Scan for the cell matching the given text and deliver its [X, Y] coordinate at center. 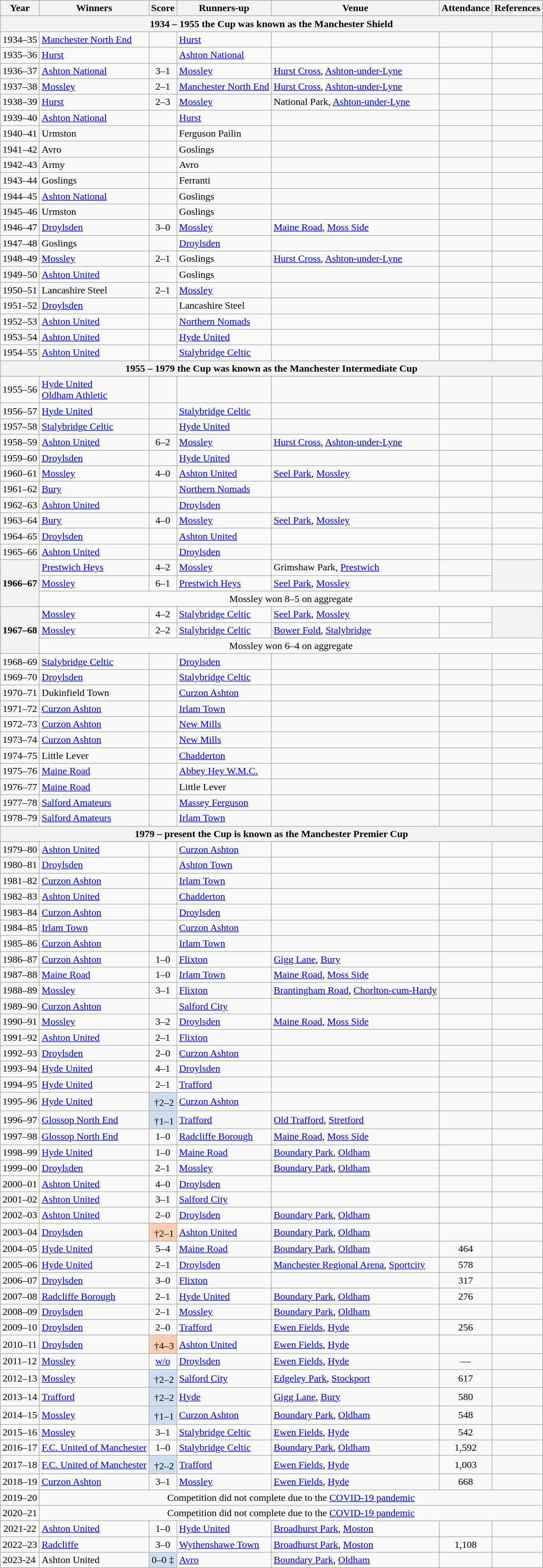
1958–59 [20, 442]
1942–43 [20, 165]
Wythenshawe Town [224, 1545]
1954–55 [20, 353]
2001–02 [20, 1199]
1996–97 [20, 1120]
0–0 ‡ [163, 1560]
2000–01 [20, 1184]
256 [466, 1327]
1992–93 [20, 1053]
464 [466, 1249]
1968–69 [20, 661]
1955 – 1979 the Cup was known as the Manchester Intermediate Cup [272, 368]
1999–00 [20, 1168]
1979–80 [20, 849]
1986–87 [20, 959]
2018–19 [20, 1482]
2011–12 [20, 1361]
— [466, 1361]
Bower Fold, Stalybridge [355, 630]
Grimshaw Park, Prestwich [355, 568]
2020–21 [20, 1513]
276 [466, 1296]
1975–76 [20, 771]
1960–61 [20, 474]
3–2 [163, 1022]
Massey Ferguson [224, 803]
References [517, 8]
2010–11 [20, 1344]
Mossley won 6–4 on aggregate [291, 646]
1984–85 [20, 928]
1937–38 [20, 86]
1967–68 [20, 630]
1981–82 [20, 881]
2007–08 [20, 1296]
1972–73 [20, 724]
1939–40 [20, 118]
1956–57 [20, 411]
2021-22 [20, 1529]
1945–46 [20, 212]
Hyde [224, 1397]
1993–94 [20, 1069]
1,003 [466, 1465]
1963–64 [20, 521]
Army [94, 165]
1,592 [466, 1448]
Abbey Hey W.M.C. [224, 771]
1964–65 [20, 536]
1980–81 [20, 865]
†4–3 [163, 1344]
1,108 [466, 1545]
Attendance [466, 8]
Edgeley Park, Stockport [355, 1379]
2019–20 [20, 1498]
Year [20, 8]
Ferguson Pailin [224, 133]
2003–04 [20, 1232]
542 [466, 1432]
6–2 [163, 442]
5–4 [163, 1249]
2017–18 [20, 1465]
Ferranti [224, 180]
2014–15 [20, 1415]
†2–1 [163, 1232]
580 [466, 1397]
Manchester Regional Arena, Sportcity [355, 1265]
1946–47 [20, 228]
4–1 [163, 1069]
1979 – present the Cup is known as the Manchester Premier Cup [272, 834]
1961–62 [20, 489]
Brantingham Road, Chorlton-cum-Hardy [355, 991]
2–3 [163, 102]
1935–36 [20, 55]
w/o [163, 1361]
1941–42 [20, 149]
1950–51 [20, 290]
1994–95 [20, 1084]
1983–84 [20, 912]
1957–58 [20, 426]
1988–89 [20, 991]
2022–23 [20, 1545]
2004–05 [20, 1249]
Score [163, 8]
National Park, Ashton-under-Lyne [355, 102]
548 [466, 1415]
1947–48 [20, 243]
578 [466, 1265]
1949–50 [20, 275]
1936–37 [20, 71]
1976–77 [20, 787]
1978–79 [20, 818]
1934–35 [20, 40]
1953–54 [20, 337]
1944–45 [20, 196]
Runners-up [224, 8]
1990–91 [20, 1022]
Venue [355, 8]
1951–52 [20, 306]
2013–14 [20, 1397]
1998–99 [20, 1152]
1977–78 [20, 803]
1987–88 [20, 975]
1952–53 [20, 321]
1966–67 [20, 583]
1940–41 [20, 133]
2006–07 [20, 1280]
Radcliffe [94, 1545]
2023-24 [20, 1560]
Ashton Town [224, 865]
Dukinfield Town [94, 693]
1995–96 [20, 1101]
1962–63 [20, 505]
1985–86 [20, 943]
2012–13 [20, 1379]
1955–56 [20, 389]
1991–92 [20, 1038]
6–1 [163, 583]
Old Trafford, Stretford [355, 1120]
Hyde UnitedOldham Athletic [94, 389]
1959–60 [20, 458]
2009–10 [20, 1327]
2005–06 [20, 1265]
1971–72 [20, 708]
1938–39 [20, 102]
1948–49 [20, 259]
1982–83 [20, 896]
1970–71 [20, 693]
1997–98 [20, 1137]
668 [466, 1482]
617 [466, 1379]
317 [466, 1280]
Winners [94, 8]
2015–16 [20, 1432]
1934 – 1955 the Cup was known as the Manchester Shield [272, 24]
1973–74 [20, 740]
2–2 [163, 630]
1965–66 [20, 552]
1943–44 [20, 180]
2002–03 [20, 1215]
Mossley won 8–5 on aggregate [291, 599]
2008–09 [20, 1312]
2016–17 [20, 1448]
1969–70 [20, 677]
1989–90 [20, 1006]
1974–75 [20, 756]
